Extract the (X, Y) coordinate from the center of the cell holding the provided text.  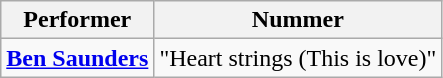
Ben Saunders (78, 58)
Nummer (298, 20)
Performer (78, 20)
"Heart strings (This is love)" (298, 58)
